Determine the [X, Y] coordinate at the center of the cell enclosing the given text.  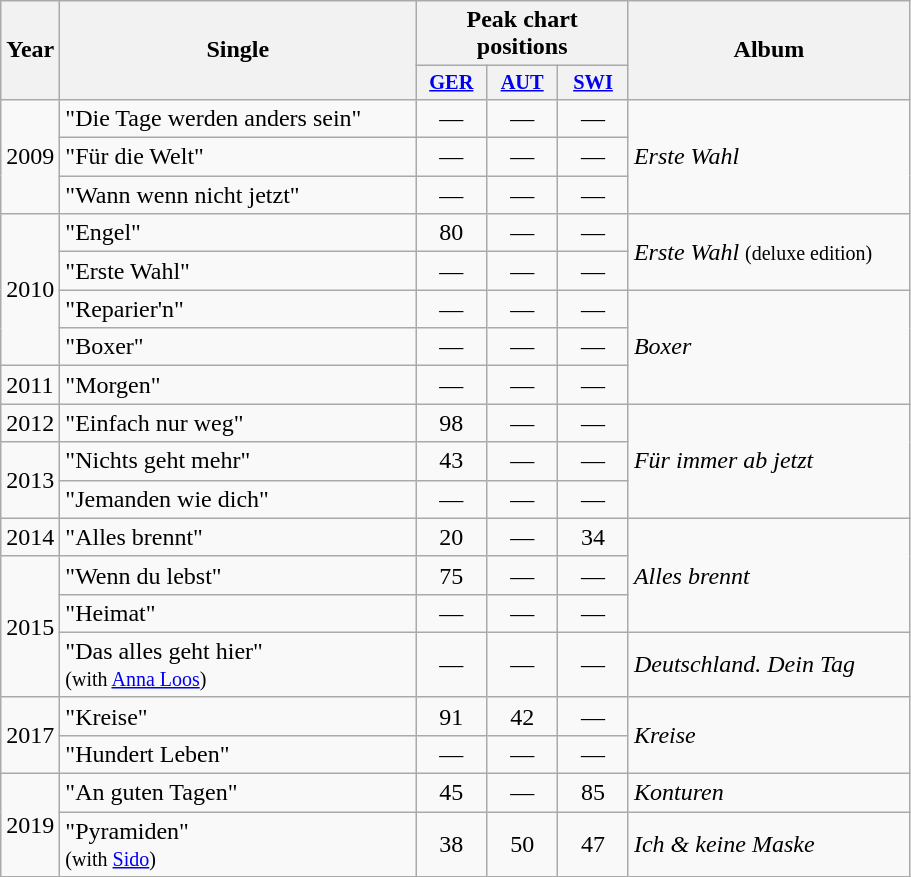
"Nichts geht mehr" [238, 461]
2011 [30, 385]
Alles brennt [768, 575]
45 [452, 793]
Boxer [768, 347]
"Einfach nur weg" [238, 423]
"Engel" [238, 233]
2015 [30, 626]
GER [452, 83]
"Reparier'n" [238, 309]
2009 [30, 156]
"Pyramiden" (with Sido) [238, 844]
34 [594, 537]
"Wann wenn nicht jetzt" [238, 195]
"Wenn du lebst" [238, 575]
2012 [30, 423]
Album [768, 50]
Erste Wahl [768, 156]
2019 [30, 826]
2017 [30, 735]
43 [452, 461]
Konturen [768, 793]
"Erste Wahl" [238, 271]
"Alles brennt" [238, 537]
Single [238, 50]
"Die Tage werden anders sein" [238, 118]
"Morgen" [238, 385]
42 [522, 716]
"Heimat" [238, 613]
2010 [30, 290]
2014 [30, 537]
75 [452, 575]
Year [30, 50]
"An guten Tagen" [238, 793]
20 [452, 537]
80 [452, 233]
Peak chart positions [522, 34]
"Jemanden wie dich" [238, 499]
91 [452, 716]
Deutschland. Dein Tag [768, 664]
Kreise [768, 735]
"Das alles geht hier" (with Anna Loos) [238, 664]
"Boxer" [238, 347]
"Hundert Leben" [238, 754]
AUT [522, 83]
Erste Wahl (deluxe edition) [768, 252]
2013 [30, 480]
47 [594, 844]
"Für die Welt" [238, 157]
Für immer ab jetzt [768, 461]
38 [452, 844]
50 [522, 844]
98 [452, 423]
SWI [594, 83]
Ich & keine Maske [768, 844]
"Kreise" [238, 716]
85 [594, 793]
